Pinpoint the cell where the given text exists, returning its [x, y] midpoint coordinate. 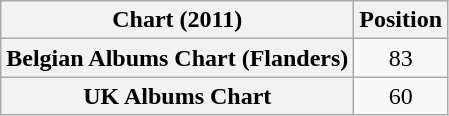
Belgian Albums Chart (Flanders) [178, 58]
Position [401, 20]
60 [401, 96]
UK Albums Chart [178, 96]
83 [401, 58]
Chart (2011) [178, 20]
